Provide the (x, y) coordinate of the cell's center where the given text is located.  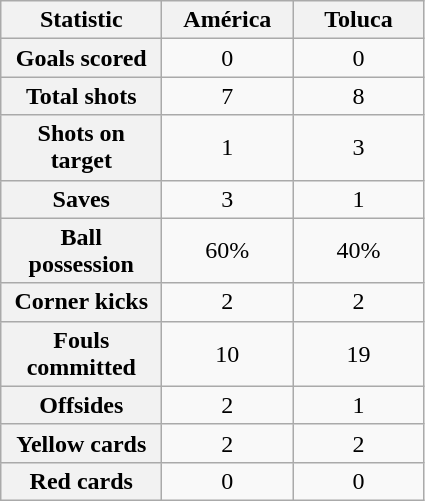
Red cards (82, 481)
Yellow cards (82, 443)
Corner kicks (82, 302)
Offsides (82, 405)
Toluca (358, 20)
Goals scored (82, 58)
Saves (82, 199)
60% (228, 250)
Total shots (82, 96)
Shots on target (82, 148)
7 (228, 96)
Ball possession (82, 250)
Statistic (82, 20)
40% (358, 250)
Fouls committed (82, 354)
8 (358, 96)
19 (358, 354)
América (228, 20)
10 (228, 354)
